From the cell containing the given text, extract its center point as (X, Y) coordinate. 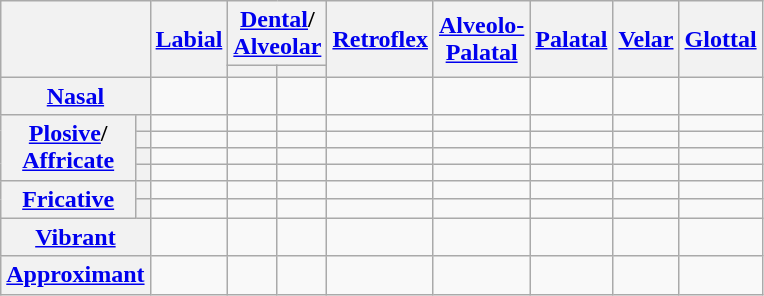
Nasal (76, 96)
Palatal (572, 39)
Plosive/Affricate (68, 148)
Approximant (76, 275)
Glottal (720, 39)
Velar (646, 39)
Dental/Alveolar (278, 34)
Alveolo-Palatal (481, 39)
Fricative (68, 199)
Labial (189, 39)
Retroflex (380, 39)
Vibrant (76, 237)
